Extract the (X, Y) coordinate from the center of the cell holding the provided text.  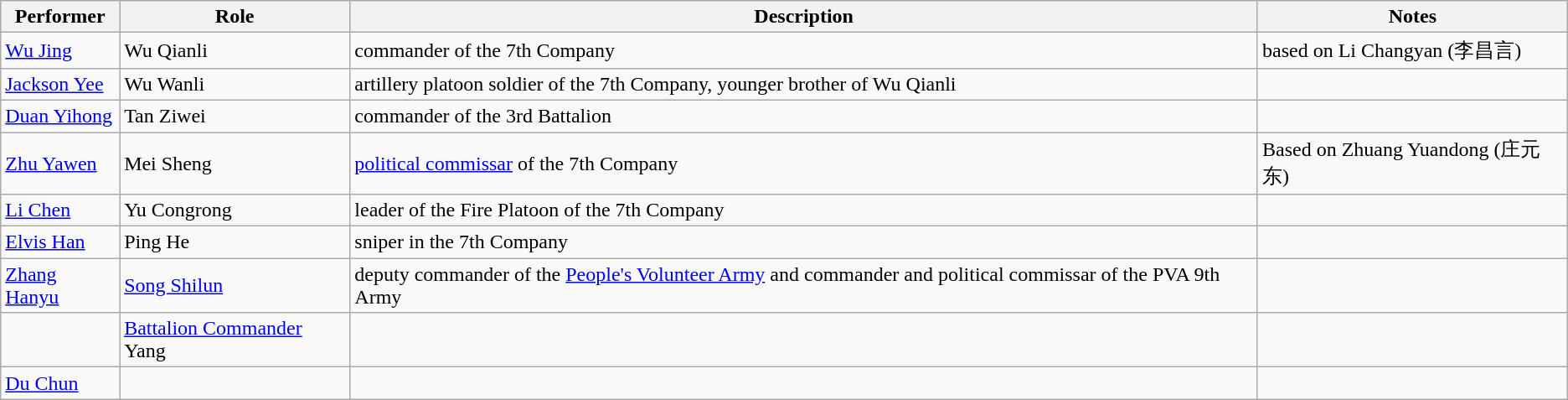
Elvis Han (60, 242)
deputy commander of the People's Volunteer Army and commander and political commissar of the PVA 9th Army (804, 285)
Battalion Commander Yang (235, 340)
Notes (1412, 17)
political commissar of the 7th Company (804, 164)
commander of the 7th Company (804, 50)
Performer (60, 17)
based on Li Changyan (李昌言) (1412, 50)
Yu Congrong (235, 210)
Based on Zhuang Yuandong (庄元东) (1412, 164)
Tan Ziwei (235, 116)
Zhu Yawen (60, 164)
Zhang Hanyu (60, 285)
artillery platoon soldier of the 7th Company, younger brother of Wu Qianli (804, 84)
Role (235, 17)
Li Chen (60, 210)
Song Shilun (235, 285)
Du Chun (60, 383)
Wu Wanli (235, 84)
Mei Sheng (235, 164)
Wu Jing (60, 50)
leader of the Fire Platoon of the 7th Company (804, 210)
commander of the 3rd Battalion (804, 116)
Ping He (235, 242)
sniper in the 7th Company (804, 242)
Jackson Yee (60, 84)
Description (804, 17)
Duan Yihong (60, 116)
Wu Qianli (235, 50)
